Pinpoint the cell where the given text exists, returning its [x, y] midpoint coordinate. 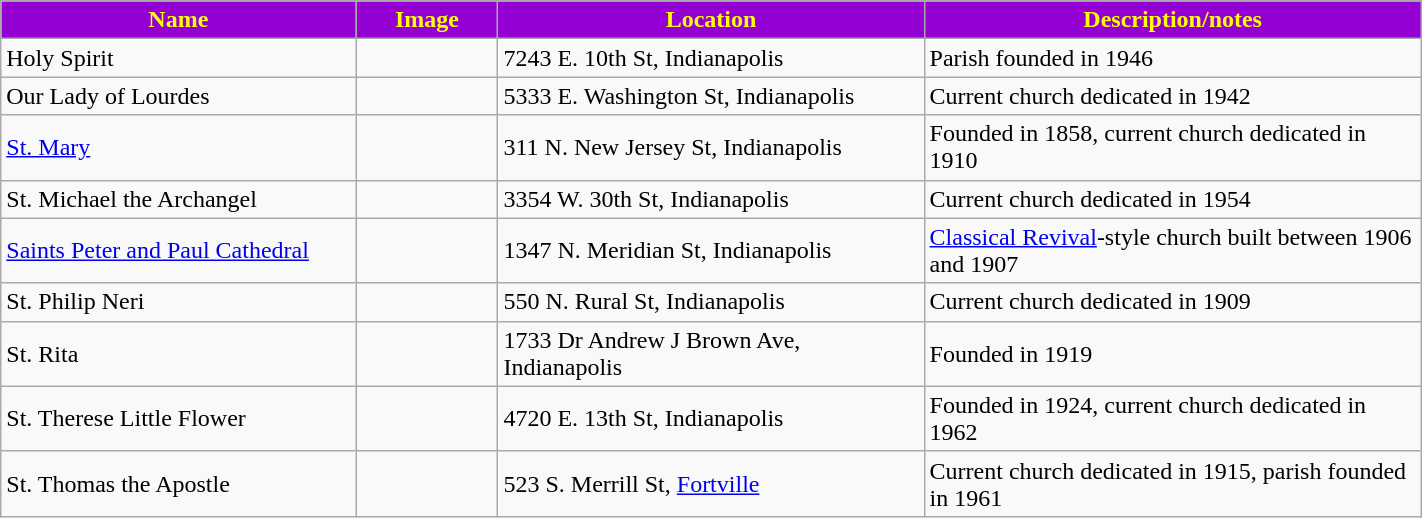
550 N. Rural St, Indianapolis [711, 302]
5333 E. Washington St, Indianapolis [711, 96]
Founded in 1858, current church dedicated in 1910 [1172, 148]
523 S. Merrill St, Fortville [711, 484]
1733 Dr Andrew J Brown Ave, Indianapolis [711, 354]
St. Rita [178, 354]
Classical Revival-style church built between 1906 and 1907 [1172, 250]
Our Lady of Lourdes [178, 96]
Current church dedicated in 1909 [1172, 302]
St. Mary [178, 148]
1347 N. Meridian St, Indianapolis [711, 250]
Holy Spirit [178, 58]
Saints Peter and Paul Cathedral [178, 250]
Current church dedicated in 1954 [1172, 199]
St. Michael the Archangel [178, 199]
311 N. New Jersey St, Indianapolis [711, 148]
Founded in 1919 [1172, 354]
Image [427, 20]
3354 W. 30th St, Indianapolis [711, 199]
Current church dedicated in 1942 [1172, 96]
Founded in 1924, current church dedicated in 1962 [1172, 418]
Parish founded in 1946 [1172, 58]
Location [711, 20]
Description/notes [1172, 20]
7243 E. 10th St, Indianapolis [711, 58]
Current church dedicated in 1915, parish founded in 1961 [1172, 484]
4720 E. 13th St, Indianapolis [711, 418]
Name [178, 20]
St. Therese Little Flower [178, 418]
St. Philip Neri [178, 302]
St. Thomas the Apostle [178, 484]
